Return (x, y) of the center of cell containing provided text 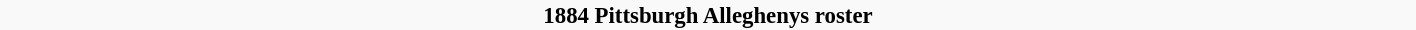
1884 Pittsburgh Alleghenys roster (708, 15)
